Pinpoint the cell where the given text exists, returning its (x, y) midpoint coordinate. 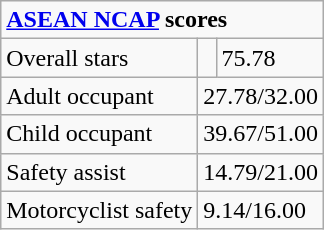
ASEAN NCAP scores (162, 20)
Adult occupant (100, 96)
27.78/32.00 (261, 96)
9.14/16.00 (261, 210)
14.79/21.00 (261, 172)
39.67/51.00 (261, 134)
Overall stars (100, 58)
75.78 (270, 58)
Motorcyclist safety (100, 210)
Safety assist (100, 172)
Child occupant (100, 134)
